Return (X, Y) of the center of cell containing provided text 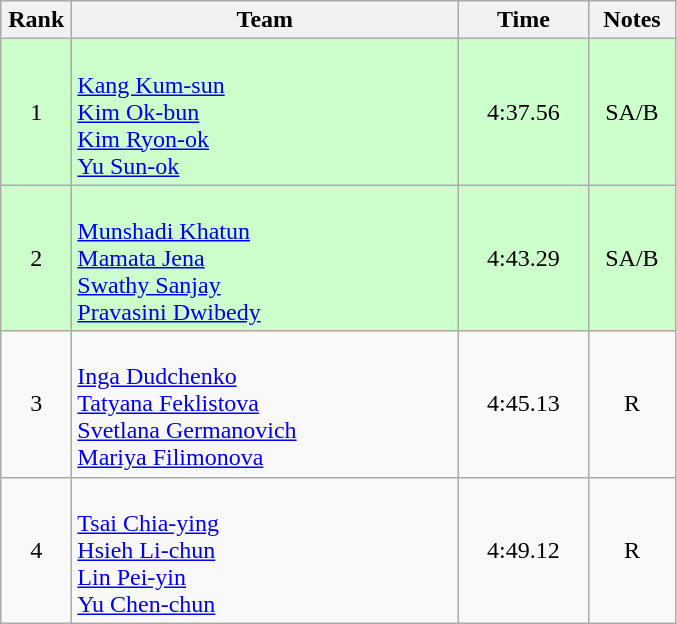
4 (36, 550)
3 (36, 404)
Kang Kum-sunKim Ok-bunKim Ryon-okYu Sun-ok (265, 112)
2 (36, 258)
4:49.12 (524, 550)
4:43.29 (524, 258)
Rank (36, 20)
1 (36, 112)
Notes (632, 20)
Tsai Chia-yingHsieh Li-chunLin Pei-yinYu Chen-chun (265, 550)
Team (265, 20)
Inga DudchenkoTatyana FeklistovaSvetlana GermanovichMariya Filimonova (265, 404)
Time (524, 20)
Munshadi KhatunMamata JenaSwathy SanjayPravasini Dwibedy (265, 258)
4:45.13 (524, 404)
4:37.56 (524, 112)
